Locate the cell with the specified text and output its [x, y] center coordinate. 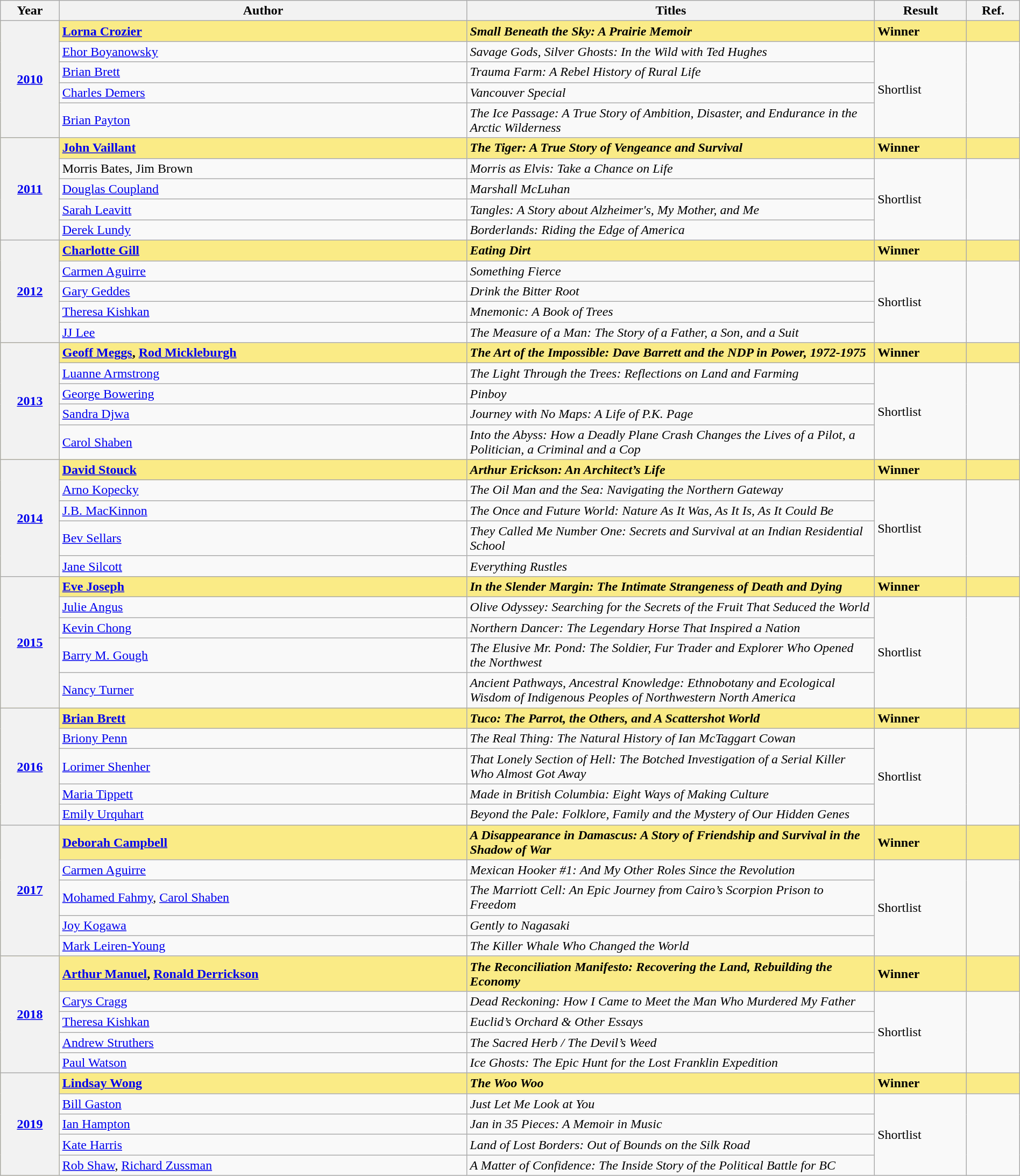
Jan in 35 Pieces: A Memoir in Music [671, 1124]
Arthur Erickson: An Architect’s Life [671, 470]
Result [921, 11]
Nancy Turner [263, 691]
J.B. MacKinnon [263, 511]
The Art of the Impossible: Dave Barrett and the NDP in Power, 1972-1975 [671, 353]
Morris Bates, Jim Brown [263, 168]
Mexican Hooker #1: And My Other Roles Since the Revolution [671, 870]
Pinboy [671, 394]
The Woo Woo [671, 1083]
Year [30, 11]
The Light Through the Trees: Reflections on Land and Farming [671, 373]
A Matter of Confidence: The Inside Story of the Political Battle for BC [671, 1165]
2014 [30, 518]
George Bowering [263, 394]
Vancouver Special [671, 93]
Ancient Pathways, Ancestral Knowledge: Ethnobotany and Ecological Wisdom of Indigenous Peoples of Northwestern North America [671, 691]
2012 [30, 291]
Mohamed Fahmy, Carol Shaben [263, 897]
Sandra Djwa [263, 414]
The Measure of a Man: The Story of a Father, a Son, and a Suit [671, 332]
Ref. [993, 11]
Douglas Coupland [263, 189]
2016 [30, 766]
Ian Hampton [263, 1124]
The Reconciliation Manifesto: Recovering the Land, Rebuilding the Economy [671, 974]
The Once and Future World: Nature As It Was, As It Is, As It Could Be [671, 511]
Euclid’s Orchard & Other Essays [671, 1022]
That Lonely Section of Hell: The Botched Investigation of a Serial Killer Who Almost Got Away [671, 766]
Jane Silcott [263, 566]
Dead Reckoning: How I Came to Meet the Man Who Murdered My Father [671, 1001]
2015 [30, 642]
The Sacred Herb / The Devil’s Weed [671, 1042]
Maria Tippett [263, 794]
Sarah Leavitt [263, 209]
Eve Joseph [263, 586]
Tuco: The Parrot, the Others, and A Scattershot World [671, 718]
Paul Watson [263, 1063]
Ice Ghosts: The Epic Hunt for the Lost Franklin Expedition [671, 1063]
Land of Lost Borders: Out of Bounds on the Silk Road [671, 1145]
The Marriott Cell: An Epic Journey from Cairo’s Scorpion Prison to Freedom [671, 897]
2010 [30, 80]
Borderlands: Riding the Edge of America [671, 230]
Carol Shaben [263, 442]
Rob Shaw, Richard Zussman [263, 1165]
Gently to Nagasaki [671, 925]
Brian Payton [263, 121]
Luanne Armstrong [263, 373]
They Called Me Number One: Secrets and Survival at an Indian Residential School [671, 538]
The Tiger: A True Story of Vengeance and Survival [671, 148]
Lorna Crozier [263, 31]
Morris as Elvis: Take a Chance on Life [671, 168]
Everything Rustles [671, 566]
John Vaillant [263, 148]
Mark Leiren-Young [263, 946]
Just Let Me Look at You [671, 1104]
Briony Penn [263, 739]
Julie Angus [263, 607]
Something Fierce [671, 271]
2019 [30, 1124]
Made in British Columbia: Eight Ways of Making Culture [671, 794]
Kevin Chong [263, 628]
Into the Abyss: How a Deadly Plane Crash Changes the Lives of a Pilot, a Politician, a Criminal and a Cop [671, 442]
Emily Urquhart [263, 814]
Gary Geddes [263, 292]
Olive Odyssey: Searching for the Secrets of the Fruit That Seduced the World [671, 607]
Arno Kopecky [263, 490]
Drink the Bitter Root [671, 292]
Andrew Struthers [263, 1042]
2013 [30, 401]
Mnemonic: A Book of Trees [671, 312]
Savage Gods, Silver Ghosts: In the Wild with Ted Hughes [671, 52]
Charles Demers [263, 93]
Journey with No Maps: A Life of P.K. Page [671, 414]
The Real Thing: The Natural History of Ian McTaggart Cowan [671, 739]
Charlotte Gill [263, 250]
The Elusive Mr. Pond: The Soldier, Fur Trader and Explorer Who Opened the Northwest [671, 655]
Carys Cragg [263, 1001]
Small Beneath the Sky: A Prairie Memoir [671, 31]
Ehor Boyanowsky [263, 52]
Author [263, 11]
In the Slender Margin: The Intimate Strangeness of Death and Dying [671, 586]
The Ice Passage: A True Story of Ambition, Disaster, and Endurance in the Arctic Wilderness [671, 121]
A Disappearance in Damascus: A Story of Friendship and Survival in the Shadow of War [671, 842]
The Killer Whale Who Changed the World [671, 946]
Northern Dancer: The Legendary Horse That Inspired a Nation [671, 628]
2011 [30, 189]
JJ Lee [263, 332]
Titles [671, 11]
Joy Kogawa [263, 925]
Arthur Manuel, Ronald Derrickson [263, 974]
Derek Lundy [263, 230]
Kate Harris [263, 1145]
Lorimer Shenher [263, 766]
Beyond the Pale: Folklore, Family and the Mystery of Our Hidden Genes [671, 814]
2017 [30, 890]
Bev Sellars [263, 538]
Deborah Campbell [263, 842]
2018 [30, 1015]
Bill Gaston [263, 1104]
Geoff Meggs, Rod Mickleburgh [263, 353]
Marshall McLuhan [671, 189]
Trauma Farm: A Rebel History of Rural Life [671, 72]
The Oil Man and the Sea: Navigating the Northern Gateway [671, 490]
Lindsay Wong [263, 1083]
Tangles: A Story about Alzheimer's, My Mother, and Me [671, 209]
Barry M. Gough [263, 655]
David Stouck [263, 470]
Eating Dirt [671, 250]
